For the text-containing cell, return its midpoint in [X, Y] coordinate format. 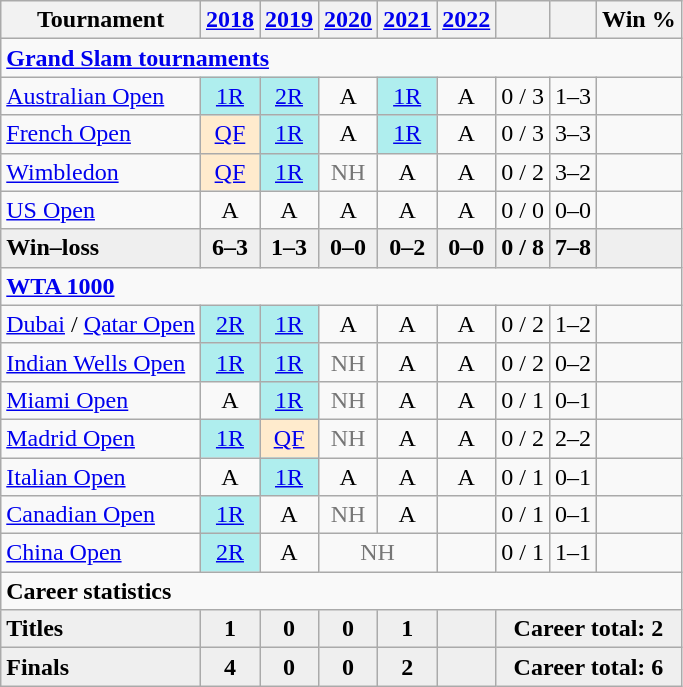
2–2 [572, 438]
2021 [408, 20]
Dubai / Qatar Open [101, 324]
0 / 8 [523, 248]
Madrid Open [101, 438]
Career total: 2 [588, 629]
Career statistics [341, 591]
2018 [230, 20]
1–2 [572, 324]
Miami Open [101, 400]
Career total: 6 [588, 667]
2022 [466, 20]
Finals [101, 667]
0 / 0 [523, 210]
Titles [101, 629]
Wimbledon [101, 172]
Win % [640, 20]
Italian Open [101, 477]
4 [230, 667]
Tournament [101, 20]
French Open [101, 134]
2 [408, 667]
Grand Slam tournaments [341, 58]
1–1 [572, 553]
WTA 1000 [341, 286]
7–8 [572, 248]
US Open [101, 210]
2019 [290, 20]
6–3 [230, 248]
Win–loss [101, 248]
Australian Open [101, 96]
China Open [101, 553]
2020 [348, 20]
3–3 [572, 134]
Indian Wells Open [101, 362]
3–2 [572, 172]
Canadian Open [101, 515]
